For the text-containing cell, return its midpoint in [x, y] coordinate format. 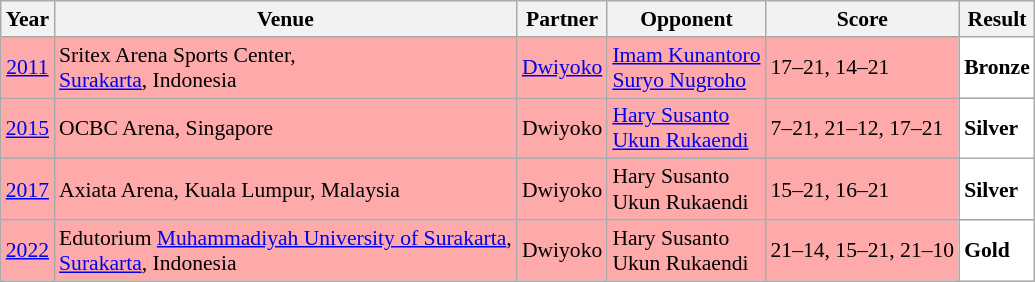
7–21, 21–12, 17–21 [863, 128]
2017 [28, 190]
Bronze [997, 68]
Edutorium Muhammadiyah University of Surakarta,Surakarta, Indonesia [286, 250]
Partner [562, 19]
Year [28, 19]
2011 [28, 68]
Sritex Arena Sports Center,Surakarta, Indonesia [286, 68]
Opponent [686, 19]
Venue [286, 19]
OCBC Arena, Singapore [286, 128]
Imam Kunantoro Suryo Nugroho [686, 68]
Gold [997, 250]
2015 [28, 128]
Axiata Arena, Kuala Lumpur, Malaysia [286, 190]
Result [997, 19]
17–21, 14–21 [863, 68]
15–21, 16–21 [863, 190]
Score [863, 19]
2022 [28, 250]
21–14, 15–21, 21–10 [863, 250]
